Pinpoint the cell where the given text exists, returning its (X, Y) midpoint coordinate. 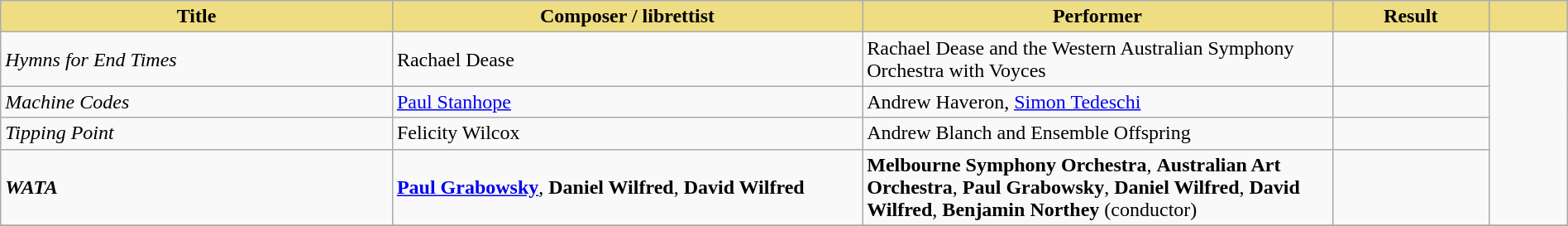
Machine Codes (197, 102)
Melbourne Symphony Orchestra, Australian Art Orchestra, Paul Grabowsky, Daniel Wilfred, David Wilfred, Benjamin Northey (conductor) (1097, 187)
Tipping Point (197, 133)
WATA (197, 187)
Title (197, 17)
Hymns for End Times (197, 60)
Paul Stanhope (627, 102)
Rachael Dease (627, 60)
Felicity Wilcox (627, 133)
Paul Grabowsky, Daniel Wilfred, David Wilfred (627, 187)
Andrew Haveron, Simon Tedeschi (1097, 102)
Composer / librettist (627, 17)
Rachael Dease and the Western Australian Symphony Orchestra with Voyces (1097, 60)
Andrew Blanch and Ensemble Offspring (1097, 133)
Result (1411, 17)
Performer (1097, 17)
